From the cell containing the given text, extract its center point as [x, y] coordinate. 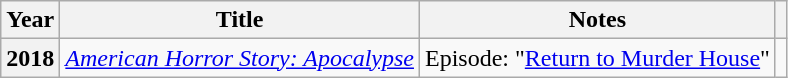
Notes [597, 20]
Episode: "Return to Murder House" [597, 58]
American Horror Story: Apocalypse [240, 58]
Year [30, 20]
2018 [30, 58]
Title [240, 20]
